Find where the given text appears and provide that cell's center as [x, y] coordinate. 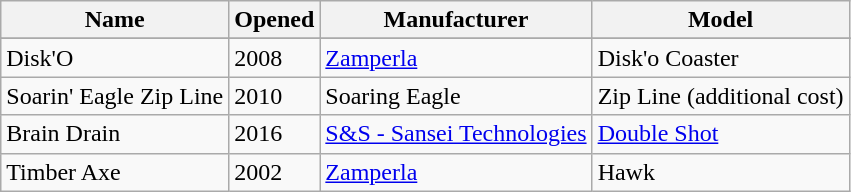
Disk'o Coaster [720, 58]
2016 [274, 134]
Soaring Eagle [456, 96]
Double Shot [720, 134]
2010 [274, 96]
Zip Line (additional cost) [720, 96]
Name [115, 20]
2002 [274, 172]
S&S - Sansei Technologies [456, 134]
Soarin' Eagle Zip Line [115, 96]
Manufacturer [456, 20]
Hawk [720, 172]
Disk'O [115, 58]
Opened [274, 20]
Brain Drain [115, 134]
Timber Axe [115, 172]
2008 [274, 58]
Model [720, 20]
